Return the (X, Y) coordinate for the center point of the cell that contains the specified text.  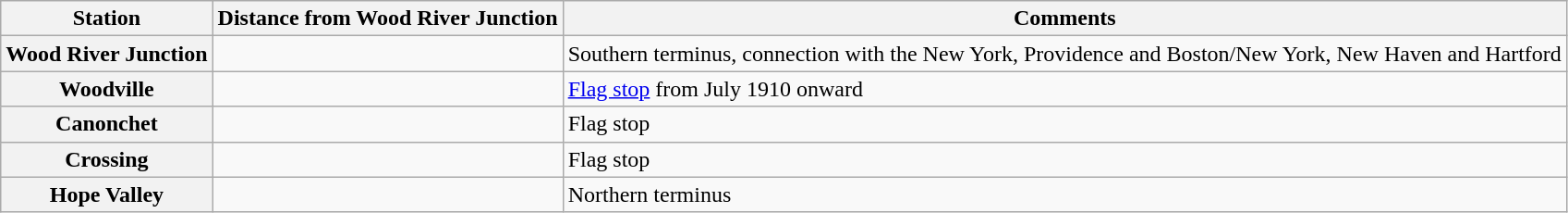
Hope Valley (107, 194)
Woodville (107, 89)
Comments (1064, 19)
Distance from Wood River Junction (388, 19)
Flag stop from July 1910 onward (1064, 89)
Northern terminus (1064, 194)
Canonchet (107, 124)
Crossing (107, 159)
Wood River Junction (107, 54)
Southern terminus, connection with the New York, Providence and Boston/New York, New Haven and Hartford (1064, 54)
Station (107, 19)
